Search for the cell housing the specified text and yield its [X, Y] center coordinate. 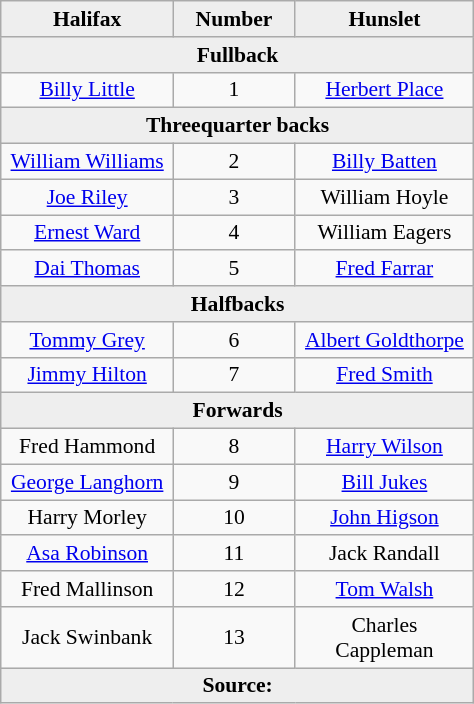
Charles Cappleman [384, 638]
Forwards [237, 411]
William Williams [87, 162]
13 [234, 638]
Halifax [87, 19]
Tommy Grey [87, 340]
George Langhorn [87, 482]
Source: [237, 686]
Billy Little [87, 90]
Bill Jukes [384, 482]
9 [234, 482]
Joe Riley [87, 197]
William Hoyle [384, 197]
Jimmy Hilton [87, 375]
Harry Morley [87, 518]
7 [234, 375]
Halfbacks [237, 304]
Fred Mallinson [87, 589]
Asa Robinson [87, 554]
Threequarter backs [237, 126]
Number [234, 19]
Fred Farrar [384, 269]
Dai Thomas [87, 269]
Jack Randall [384, 554]
4 [234, 233]
Fred Smith [384, 375]
Albert Goldthorpe [384, 340]
William Eagers [384, 233]
1 [234, 90]
6 [234, 340]
3 [234, 197]
12 [234, 589]
John Higson [384, 518]
Fullback [237, 55]
Ernest Ward [87, 233]
Hunslet [384, 19]
2 [234, 162]
8 [234, 447]
Harry Wilson [384, 447]
Herbert Place [384, 90]
10 [234, 518]
Fred Hammond [87, 447]
Tom Walsh [384, 589]
Jack Swinbank [87, 638]
Billy Batten [384, 162]
5 [234, 269]
11 [234, 554]
